Scan for the cell matching the given text and deliver its [X, Y] coordinate at center. 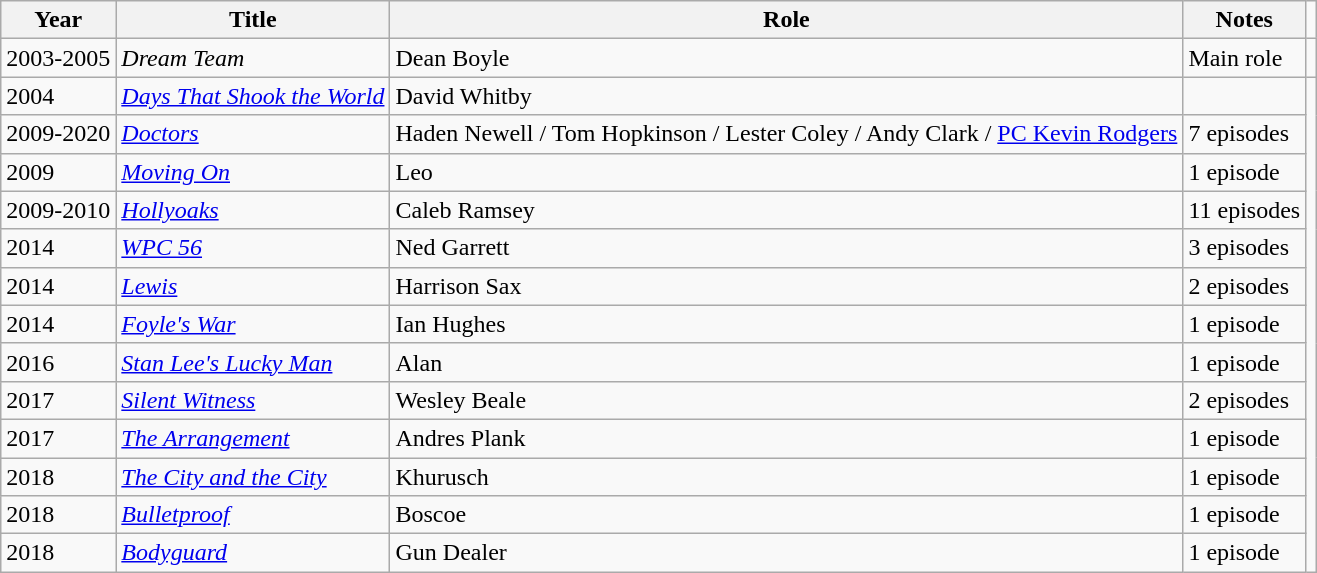
2003-2005 [58, 58]
Lewis [253, 286]
Dream Team [253, 58]
Hollyoaks [253, 210]
Doctors [253, 134]
The City and the City [253, 477]
Ned Garrett [786, 248]
Alan [786, 362]
Stan Lee's Lucky Man [253, 362]
2004 [58, 96]
3 episodes [1244, 248]
The Arrangement [253, 438]
Bodyguard [253, 553]
Notes [1244, 20]
Year [58, 20]
Harrison Sax [786, 286]
Gun Dealer [786, 553]
Haden Newell / Tom Hopkinson / Lester Coley / Andy Clark / PC Kevin Rodgers [786, 134]
Foyle's War [253, 324]
11 episodes [1244, 210]
Dean Boyle [786, 58]
2009-2020 [58, 134]
2016 [58, 362]
Leo [786, 172]
Khurusch [786, 477]
Boscoe [786, 515]
WPC 56 [253, 248]
Caleb Ramsey [786, 210]
Silent Witness [253, 400]
Ian Hughes [786, 324]
David Whitby [786, 96]
Wesley Beale [786, 400]
Days That Shook the World [253, 96]
Bulletproof [253, 515]
Title [253, 20]
2009 [58, 172]
Moving On [253, 172]
Role [786, 20]
2009-2010 [58, 210]
Main role [1244, 58]
7 episodes [1244, 134]
Andres Plank [786, 438]
